Pinpoint the cell where the given text exists, returning its [x, y] midpoint coordinate. 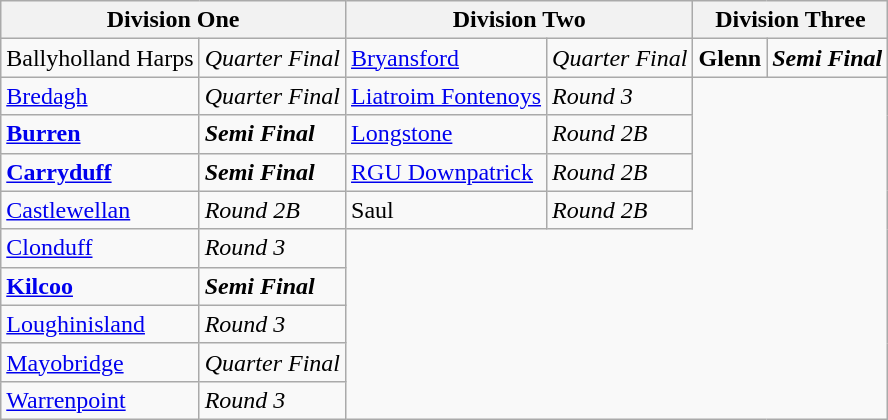
Bryansford [446, 58]
Division One [174, 20]
Ballyholland Harps [100, 58]
Carryduff [100, 172]
Division Two [520, 20]
Burren [100, 134]
Castlewellan [100, 210]
Clonduff [100, 248]
Glenn [730, 58]
Kilcoo [100, 286]
Bredagh [100, 96]
Liatroim Fontenoys [446, 96]
Warrenpoint [100, 400]
Loughinisland [100, 324]
Saul [446, 210]
RGU Downpatrick [446, 172]
Division Three [790, 20]
Longstone [446, 134]
Mayobridge [100, 362]
